Capture the cell that displays the provided text and extract its (x, y) central coordinate. 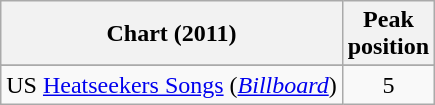
Chart (2011) (172, 34)
US Heatseekers Songs (Billboard) (172, 85)
5 (388, 85)
Peakposition (388, 34)
